From the cell containing the given text, extract its center point as [x, y] coordinate. 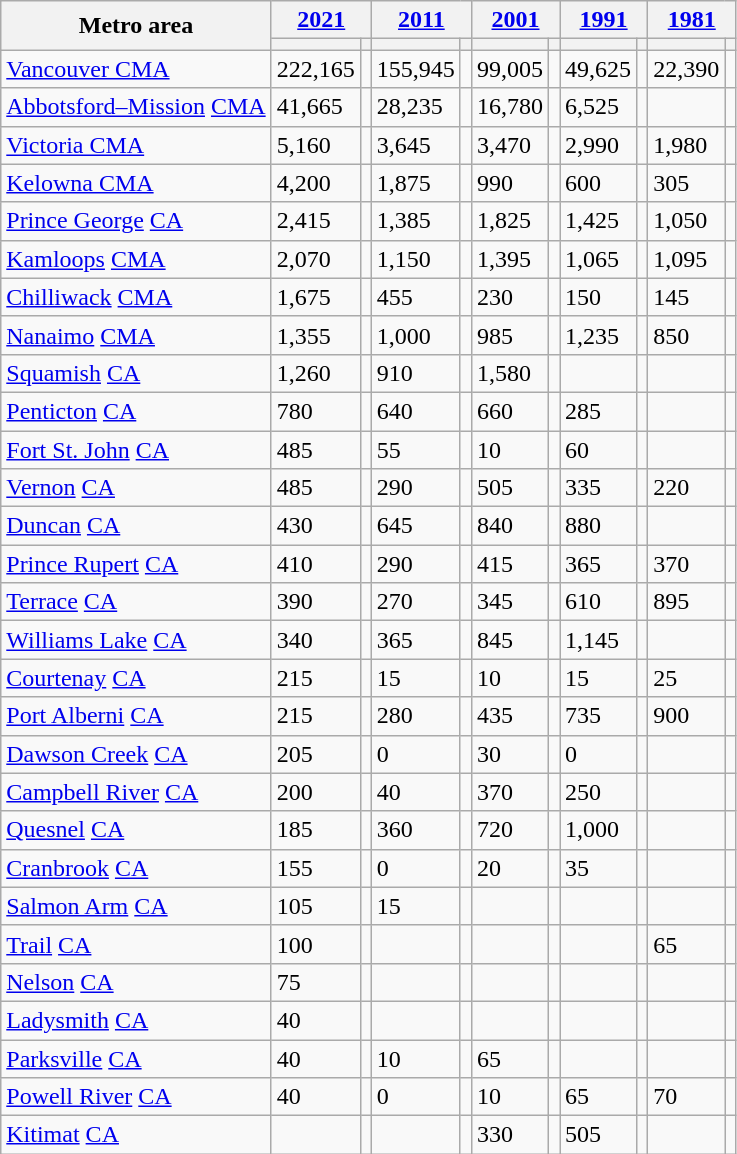
28,235 [416, 107]
2021 [321, 20]
720 [510, 830]
55 [416, 449]
1,825 [510, 221]
1,675 [316, 297]
Prince Rupert CA [136, 564]
640 [416, 411]
75 [316, 982]
2011 [421, 20]
845 [510, 640]
1,580 [510, 373]
Powell River CA [136, 1097]
4,200 [316, 183]
285 [598, 411]
5,160 [316, 145]
1,150 [416, 259]
60 [598, 449]
1,355 [316, 335]
22,390 [686, 69]
Chilliwack CMA [136, 297]
1,395 [510, 259]
Prince George CA [136, 221]
1,145 [598, 640]
990 [510, 183]
850 [686, 335]
Quesnel CA [136, 830]
2,070 [316, 259]
435 [510, 716]
390 [316, 602]
Port Alberni CA [136, 716]
Terrace CA [136, 602]
900 [686, 716]
Kelowna CMA [136, 183]
410 [316, 564]
1991 [604, 20]
1,235 [598, 335]
280 [416, 716]
985 [510, 335]
49,625 [598, 69]
455 [416, 297]
20 [510, 868]
340 [316, 640]
660 [510, 411]
70 [686, 1097]
2001 [515, 20]
Parksville CA [136, 1059]
1,065 [598, 259]
250 [598, 792]
305 [686, 183]
600 [598, 183]
Metro area [136, 26]
335 [598, 488]
205 [316, 754]
610 [598, 602]
Duncan CA [136, 526]
30 [510, 754]
360 [416, 830]
Ladysmith CA [136, 1020]
230 [510, 297]
3,645 [416, 145]
1,260 [316, 373]
880 [598, 526]
1,875 [416, 183]
105 [316, 906]
41,665 [316, 107]
270 [416, 602]
Dawson Creek CA [136, 754]
1,425 [598, 221]
25 [686, 678]
Vernon CA [136, 488]
415 [510, 564]
Trail CA [136, 944]
220 [686, 488]
910 [416, 373]
150 [598, 297]
Abbotsford–Mission CMA [136, 107]
780 [316, 411]
35 [598, 868]
Victoria CMA [136, 145]
2,415 [316, 221]
735 [598, 716]
185 [316, 830]
16,780 [510, 107]
Nanaimo CMA [136, 335]
6,525 [598, 107]
Squamish CA [136, 373]
Campbell River CA [136, 792]
1981 [692, 20]
1,095 [686, 259]
Nelson CA [136, 982]
222,165 [316, 69]
Salmon Arm CA [136, 906]
Williams Lake CA [136, 640]
200 [316, 792]
100 [316, 944]
1,050 [686, 221]
Fort St. John CA [136, 449]
99,005 [510, 69]
895 [686, 602]
2,990 [598, 145]
155 [316, 868]
330 [510, 1135]
1,385 [416, 221]
Penticton CA [136, 411]
Vancouver CMA [136, 69]
Kamloops CMA [136, 259]
3,470 [510, 145]
430 [316, 526]
840 [510, 526]
145 [686, 297]
Courtenay CA [136, 678]
345 [510, 602]
1,980 [686, 145]
Kitimat CA [136, 1135]
155,945 [416, 69]
645 [416, 526]
Cranbrook CA [136, 868]
